Extract the (X, Y) coordinate from the center of the cell holding the provided text.  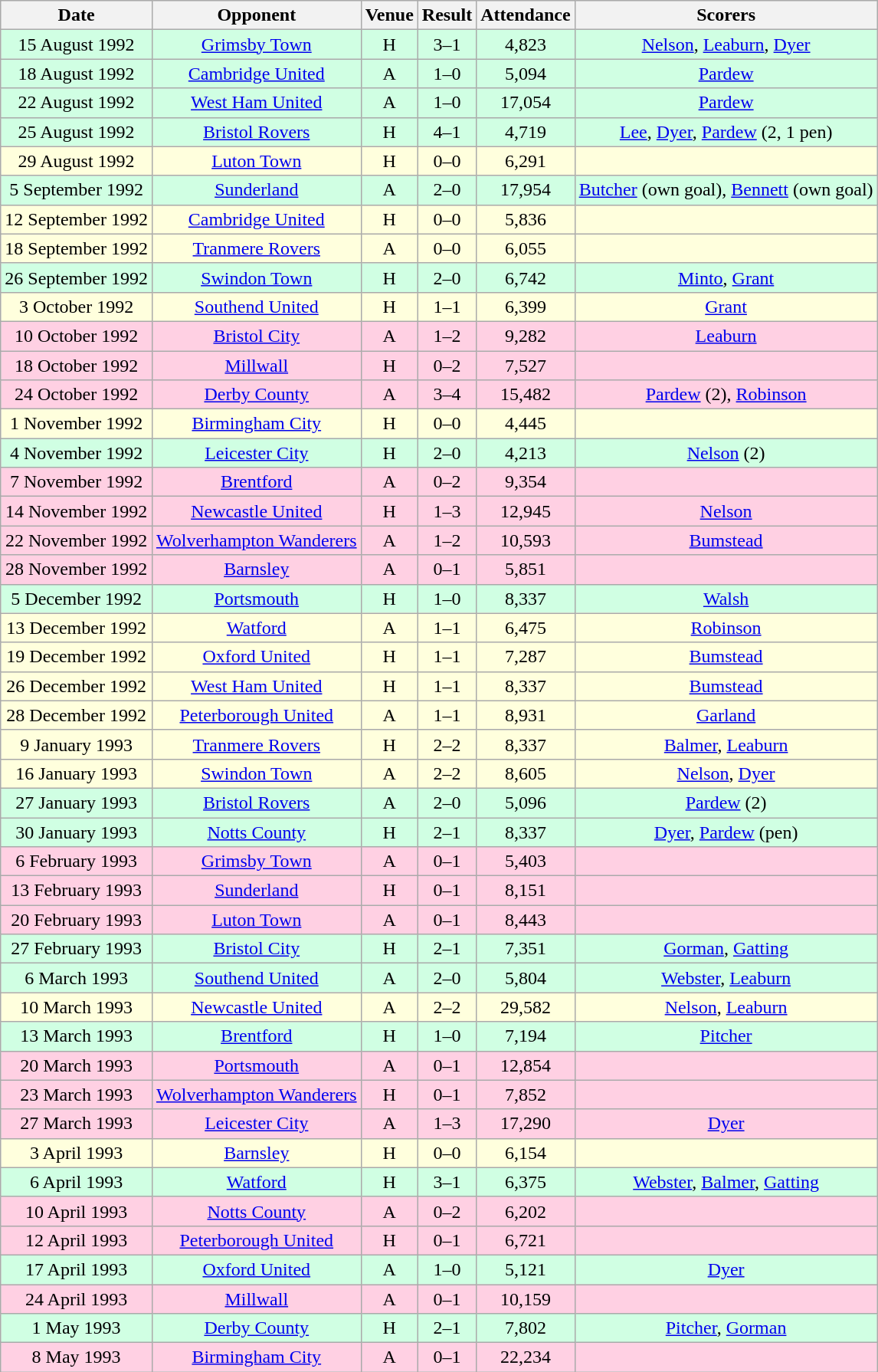
4,445 (526, 424)
3 October 1992 (77, 307)
6,475 (526, 628)
12,854 (526, 1065)
18 August 1992 (77, 74)
Balmer, Leaburn (726, 744)
Butcher (own goal), Bennett (own goal) (726, 190)
Grant (726, 307)
5,096 (526, 803)
13 December 1992 (77, 628)
12,945 (526, 511)
5,804 (526, 978)
Garland (726, 715)
Walsh (726, 599)
1 May 1993 (77, 1328)
Venue (389, 15)
6,375 (526, 1182)
6 February 1993 (77, 862)
7,802 (526, 1328)
7,351 (526, 949)
10 October 1992 (77, 336)
6 April 1993 (77, 1182)
10 April 1993 (77, 1211)
6,202 (526, 1211)
Nelson, Leaburn, Dyer (726, 44)
5,403 (526, 862)
17,954 (526, 190)
Webster, Balmer, Gatting (726, 1182)
22 November 1992 (77, 540)
Nelson, Leaburn (726, 1007)
23 March 1993 (77, 1095)
7,287 (526, 657)
5 December 1992 (77, 599)
4,719 (526, 132)
5,836 (526, 219)
5,094 (526, 74)
7,194 (526, 1036)
4–1 (447, 132)
28 November 1992 (77, 569)
Leaburn (726, 336)
15,482 (526, 395)
12 September 1992 (77, 219)
24 April 1993 (77, 1299)
29,582 (526, 1007)
6,291 (526, 161)
27 February 1993 (77, 949)
13 February 1993 (77, 891)
27 March 1993 (77, 1124)
Date (77, 15)
Minto, Grant (726, 277)
25 August 1992 (77, 132)
Nelson (2) (726, 453)
20 March 1993 (77, 1065)
6 March 1993 (77, 978)
24 October 1992 (77, 395)
Result (447, 15)
22 August 1992 (77, 103)
Pitcher, Gorman (726, 1328)
16 January 1993 (77, 773)
Nelson (726, 511)
8,443 (526, 920)
7,527 (526, 366)
18 September 1992 (77, 248)
4,823 (526, 44)
9,354 (526, 482)
Robinson (726, 628)
Attendance (526, 15)
8 May 1993 (77, 1357)
9 January 1993 (77, 744)
5,121 (526, 1269)
15 August 1992 (77, 44)
17,054 (526, 103)
6,721 (526, 1240)
6,742 (526, 277)
9,282 (526, 336)
12 April 1993 (77, 1240)
3–4 (447, 395)
6,154 (526, 1153)
8,605 (526, 773)
8,151 (526, 891)
5,851 (526, 569)
6,399 (526, 307)
Pitcher (726, 1036)
26 September 1992 (77, 277)
4,213 (526, 453)
17,290 (526, 1124)
Opponent (256, 15)
29 August 1992 (77, 161)
Webster, Leaburn (726, 978)
Gorman, Gatting (726, 949)
4 November 1992 (77, 453)
Scorers (726, 15)
18 October 1992 (77, 366)
17 April 1993 (77, 1269)
3 April 1993 (77, 1153)
22,234 (526, 1357)
6,055 (526, 248)
14 November 1992 (77, 511)
Pardew (2) (726, 803)
7 November 1992 (77, 482)
5 September 1992 (77, 190)
20 February 1993 (77, 920)
Lee, Dyer, Pardew (2, 1 pen) (726, 132)
19 December 1992 (77, 657)
8,931 (526, 715)
10,159 (526, 1299)
30 January 1993 (77, 832)
7,852 (526, 1095)
Dyer, Pardew (pen) (726, 832)
Pardew (2), Robinson (726, 395)
1 November 1992 (77, 424)
26 December 1992 (77, 686)
10,593 (526, 540)
Nelson, Dyer (726, 773)
13 March 1993 (77, 1036)
27 January 1993 (77, 803)
10 March 1993 (77, 1007)
28 December 1992 (77, 715)
